Detect which cell encompasses the target text, then output its (X, Y) center coordinate. 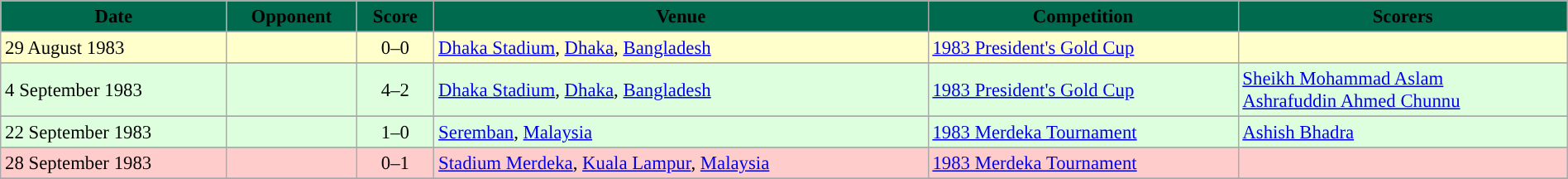
29 August 1983 (114, 48)
4 September 1983 (114, 89)
Opponent (291, 17)
22 September 1983 (114, 133)
Seremban, Malaysia (681, 133)
Score (395, 17)
1–0 (395, 133)
Venue (681, 17)
Scorers (1403, 17)
Ashish Bhadra (1403, 133)
Sheikh Mohammad Aslam Ashrafuddin Ahmed Chunnu (1403, 89)
0–1 (395, 163)
4–2 (395, 89)
Stadium Merdeka, Kuala Lampur, Malaysia (681, 163)
Competition (1083, 17)
0–0 (395, 48)
Date (114, 17)
28 September 1983 (114, 163)
